Return the (X, Y) coordinate for the center point of the cell that contains the specified text.  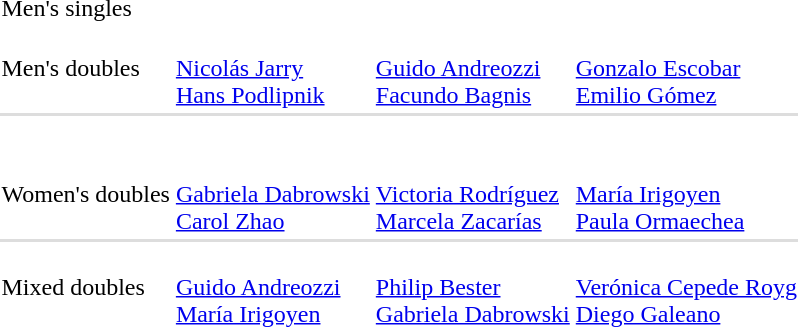
Victoria Rodríguez Marcela Zacarías (472, 194)
Men's doubles (86, 68)
Guido Andreozzi Facundo Bagnis (472, 68)
Nicolás Jarry Hans Podlipnik (272, 68)
María Irigoyen Paula Ormaechea (686, 194)
Gabriela Dabrowski Carol Zhao (272, 194)
Gonzalo Escobar Emilio Gómez (686, 68)
Women's doubles (86, 194)
